For the text-containing cell, return its midpoint in (X, Y) coordinate format. 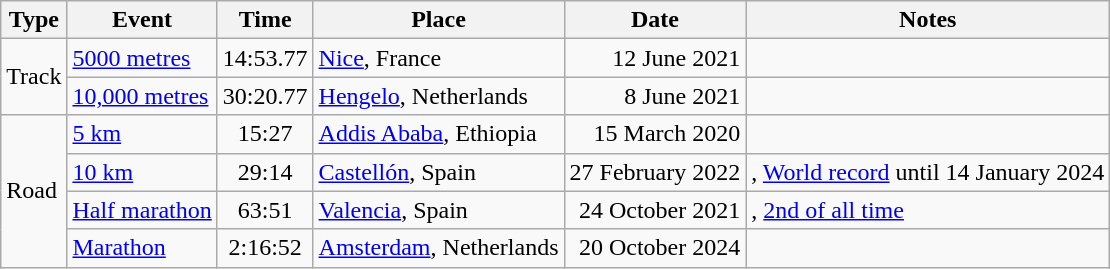
27 February 2022 (655, 172)
24 October 2021 (655, 210)
10 km (142, 172)
Notes (928, 20)
30:20.77 (265, 96)
, 2nd of all time (928, 210)
Half marathon (142, 210)
63:51 (265, 210)
15:27 (265, 134)
20 October 2024 (655, 248)
8 June 2021 (655, 96)
12 June 2021 (655, 58)
Castellón, Spain (438, 172)
Date (655, 20)
15 March 2020 (655, 134)
Track (34, 77)
, World record until 14 January 2024 (928, 172)
10,000 metres (142, 96)
14:53.77 (265, 58)
29:14 (265, 172)
Marathon (142, 248)
Place (438, 20)
Amsterdam, Netherlands (438, 248)
5 km (142, 134)
Event (142, 20)
5000 metres (142, 58)
2:16:52 (265, 248)
Addis Ababa, Ethiopia (438, 134)
Time (265, 20)
Hengelo, Netherlands (438, 96)
Valencia, Spain (438, 210)
Road (34, 191)
Type (34, 20)
Nice, France (438, 58)
